Output the [x, y] coordinate of the center of the cell containing the given text.  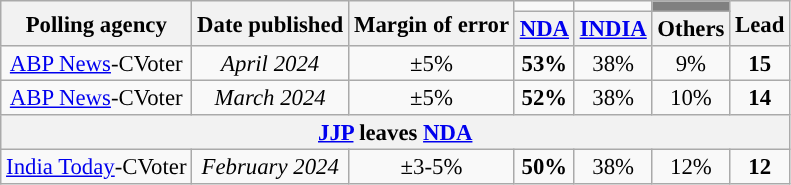
JJP leaves NDA [396, 132]
15 [760, 64]
10% [691, 98]
India Today-CVoter [96, 168]
12% [691, 168]
52% [544, 98]
14 [760, 98]
Lead [760, 24]
February 2024 [270, 168]
±3-5% [432, 168]
April 2024 [270, 64]
50% [544, 168]
Polling agency [96, 24]
Margin of error [432, 24]
Others [691, 30]
March 2024 [270, 98]
12 [760, 168]
Date published [270, 24]
INDIA [613, 30]
9% [691, 64]
53% [544, 64]
NDA [544, 30]
